Return the [x, y] coordinate for the center point of the cell that contains the specified text.  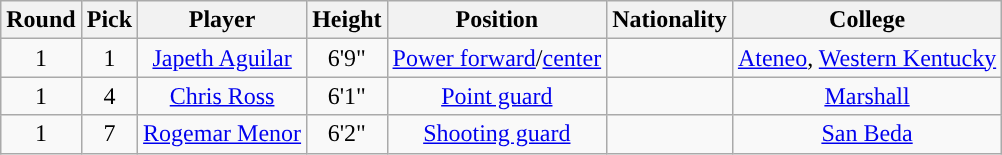
Power forward/center [497, 58]
Player [222, 20]
San Beda [866, 134]
Chris Ross [222, 96]
Japeth Aguilar [222, 58]
Nationality [670, 20]
Rogemar Menor [222, 134]
Position [497, 20]
6'1" [347, 96]
6'2" [347, 134]
College [866, 20]
7 [109, 134]
Pick [109, 20]
4 [109, 96]
Marshall [866, 96]
Round [41, 20]
Point guard [497, 96]
Shooting guard [497, 134]
Ateneo, Western Kentucky [866, 58]
6'9" [347, 58]
Height [347, 20]
